Identify which cell holds the provided text, then report its [x, y] central coordinate. 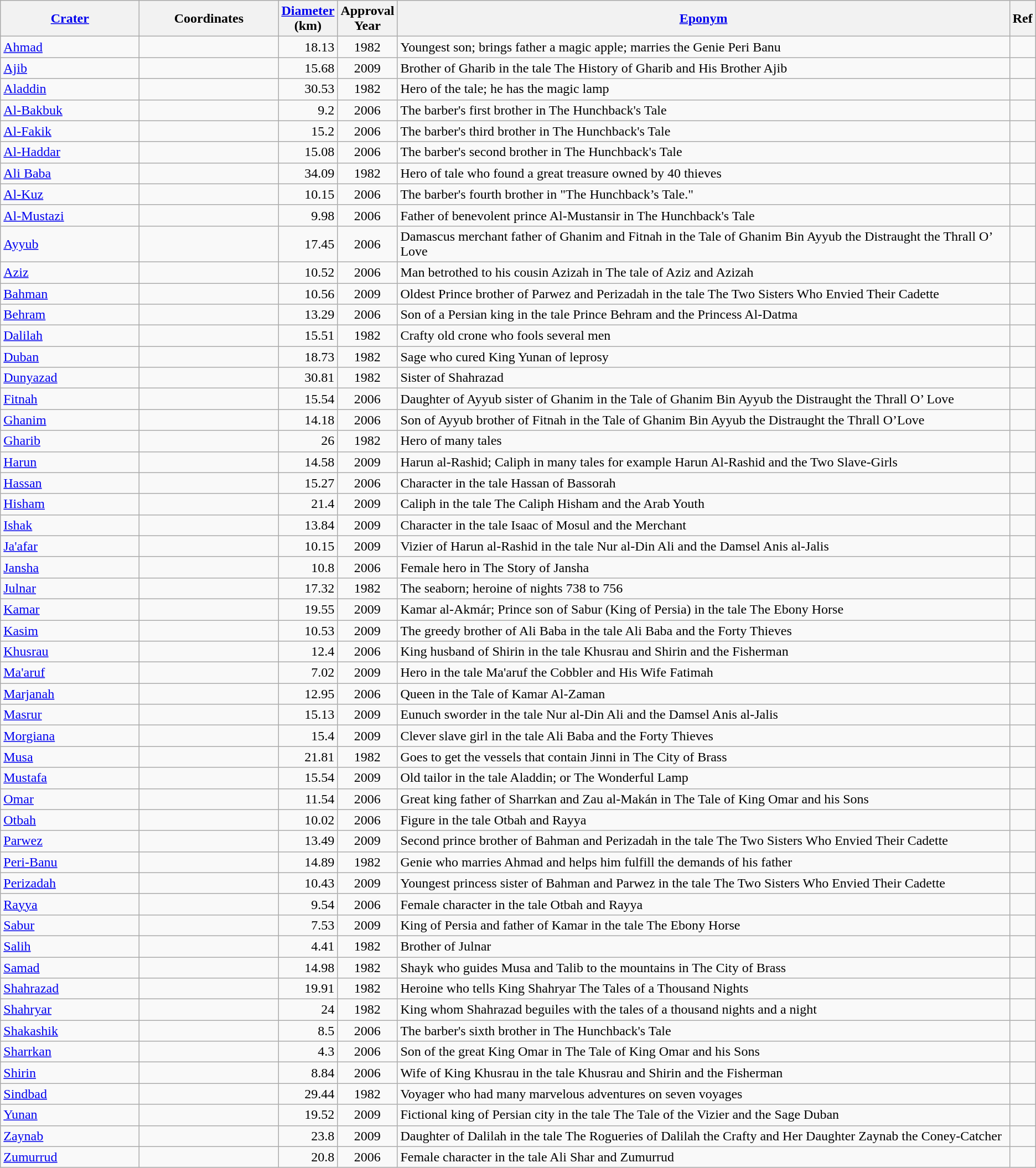
Ma'aruf [70, 673]
15.2 [308, 131]
Fictional king of Persian city in the tale The Tale of the Vizier and the Sage Duban [703, 1115]
Khusrau [70, 652]
Queen in the Tale of Kamar Al-Zaman [703, 694]
Rayya [70, 904]
10.56 [308, 294]
Harun al-Rashid; Caliph in many tales for example Harun Al-Rashid and the Two Slave-Girls [703, 462]
Ishak [70, 525]
Peri-Banu [70, 862]
13.49 [308, 841]
14.98 [308, 968]
12.4 [308, 652]
Eunuch sworder in the tale Nur al-Din Ali and the Damsel Anis al-Jalis [703, 715]
Al-Fakik [70, 131]
Daughter of Dalilah in the tale The Rogueries of Dalilah the Crafty and Her Daughter Zaynab the Coney-Catcher [703, 1136]
The barber's first brother in The Hunchback's Tale [703, 110]
Crafty old crone who fools several men [703, 336]
Hero of the tale; he has the magic lamp [703, 89]
Character in the tale Isaac of Mosul and the Merchant [703, 525]
4.3 [308, 1052]
Old tailor in the tale Aladdin; or The Wonderful Lamp [703, 778]
Man betrothed to his cousin Azizah in The tale of Aziz and Azizah [703, 272]
Masrur [70, 715]
Brother of Gharib in the tale The History of Gharib and His Brother Ajib [703, 68]
15.68 [308, 68]
Oldest Prince brother of Parwez and Perizadah in the tale The Two Sisters Who Envied Their Cadette [703, 294]
Ja'afar [70, 546]
Shahrazad [70, 989]
Crater [70, 19]
7.02 [308, 673]
Al-Kuz [70, 194]
The barber's fourth brother in "The Hunchback’s Tale." [703, 194]
15.51 [308, 336]
Gharib [70, 441]
The barber's second brother in The Hunchback's Tale [703, 152]
13.29 [308, 315]
15.13 [308, 715]
11.54 [308, 799]
29.44 [308, 1094]
Mustafa [70, 778]
The barber's sixth brother in The Hunchback's Tale [703, 1031]
15.08 [308, 152]
Ghanim [70, 420]
Otbah [70, 820]
Shayk who guides Musa and Talib to the mountains in The City of Brass [703, 968]
Al-Haddar [70, 152]
10.53 [308, 630]
21.81 [308, 757]
Character in the tale Hassan of Bassorah [703, 483]
Omar [70, 799]
30.81 [308, 378]
Vizier of Harun al-Rashid in the tale Nur al-Din Ali and the Damsel Anis al-Jalis [703, 546]
10.8 [308, 567]
15.27 [308, 483]
Youngest son; brings father a magic apple; marries the Genie Peri Banu [703, 47]
7.53 [308, 925]
26 [308, 441]
The greedy brother of Ali Baba in the tale Ali Baba and the Forty Thieves [703, 630]
10.43 [308, 883]
Aziz [70, 272]
Hero in the tale Ma'aruf the Cobbler and His Wife Fatimah [703, 673]
Hero of many tales [703, 441]
Father of benevolent prince Al-Mustansir in The Hunchback's Tale [703, 215]
14.58 [308, 462]
Ref [1023, 19]
8.84 [308, 1073]
9.2 [308, 110]
Brother of Julnar [703, 946]
Sage who cured King Yunan of leprosy [703, 357]
Figure in the tale Otbah and Rayya [703, 820]
Great king father of Sharrkan and Zau al-Makán in The Tale of King Omar and his Sons [703, 799]
King of Persia and father of Kamar in the tale The Ebony Horse [703, 925]
Heroine who tells King Shahryar The Tales of a Thousand Nights [703, 989]
Samad [70, 968]
24 [308, 1010]
13.84 [308, 525]
14.89 [308, 862]
Parwez [70, 841]
18.73 [308, 357]
Sharrkan [70, 1052]
Youngest princess sister of Bahman and Parwez in the tale The Two Sisters Who Envied Their Cadette [703, 883]
Female character in the tale Otbah and Rayya [703, 904]
Zumurrud [70, 1157]
Coordinates [209, 19]
17.45 [308, 243]
21.4 [308, 504]
Duban [70, 357]
19.91 [308, 989]
Aladdin [70, 89]
Yunan [70, 1115]
17.32 [308, 588]
Ajib [70, 68]
10.02 [308, 820]
Shakashik [70, 1031]
Julnar [70, 588]
Zaynab [70, 1136]
14.18 [308, 420]
Al-Mustazi [70, 215]
23.8 [308, 1136]
Damascus merchant father of Ghanim and Fitnah in the Tale of Ghanim Bin Ayyub the Distraught the Thrall O’ Love [703, 243]
18.13 [308, 47]
Goes to get the vessels that contain Jinni in The City of Brass [703, 757]
Hassan [70, 483]
Second prince brother of Bahman and Perizadah in the tale The Two Sisters Who Envied Their Cadette [703, 841]
30.53 [308, 89]
Bahman [70, 294]
12.95 [308, 694]
Harun [70, 462]
34.09 [308, 173]
10.52 [308, 272]
Behram [70, 315]
Genie who marries Ahmad and helps him fulfill the demands of his father [703, 862]
Kamar al-Akmár; Prince son of Sabur (King of Persia) in the tale The Ebony Horse [703, 609]
Clever slave girl in the tale Ali Baba and the Forty Thieves [703, 736]
Marjanah [70, 694]
Ahmad [70, 47]
The seaborn; heroine of nights 738 to 756 [703, 588]
Kamar [70, 609]
Eponym [703, 19]
Caliph in the tale The Caliph Hisham and the Arab Youth [703, 504]
Hisham [70, 504]
Voyager who had many marvelous adventures on seven voyages [703, 1094]
Son of Ayyub brother of Fitnah in the Tale of Ghanim Bin Ayyub the Distraught the Thrall O’Love [703, 420]
Son of the great King Omar in The Tale of King Omar and his Sons [703, 1052]
Dunyazad [70, 378]
Morgiana [70, 736]
Sabur [70, 925]
Female character in the tale Ali Shar and Zumurrud [703, 1157]
Perizadah [70, 883]
Son of a Persian king in the tale Prince Behram and the Princess Al-Datma [703, 315]
Diameter(km) [308, 19]
Shahryar [70, 1010]
Fitnah [70, 399]
19.52 [308, 1115]
4.41 [308, 946]
8.5 [308, 1031]
Hero of tale who found a great treasure owned by 40 thieves [703, 173]
9.54 [308, 904]
Female hero in The Story of Jansha [703, 567]
Kasim [70, 630]
The barber's third brother in The Hunchback's Tale [703, 131]
20.8 [308, 1157]
King husband of Shirin in the tale Khusrau and Shirin and the Fisherman [703, 652]
Ali Baba [70, 173]
Sister of Shahrazad [703, 378]
Salih [70, 946]
Dalilah [70, 336]
19.55 [308, 609]
Shirin [70, 1073]
ApprovalYear [367, 19]
Wife of King Khusrau in the tale Khusrau and Shirin and the Fisherman [703, 1073]
Al-Bakbuk [70, 110]
Sindbad [70, 1094]
15.4 [308, 736]
9.98 [308, 215]
King whom Shahrazad beguiles with the tales of a thousand nights and a night [703, 1010]
Jansha [70, 567]
Ayyub [70, 243]
Musa [70, 757]
Daughter of Ayyub sister of Ghanim in the Tale of Ghanim Bin Ayyub the Distraught the Thrall O’ Love [703, 399]
